Determine the (X, Y) coordinate at the center of the cell enclosing the given text.  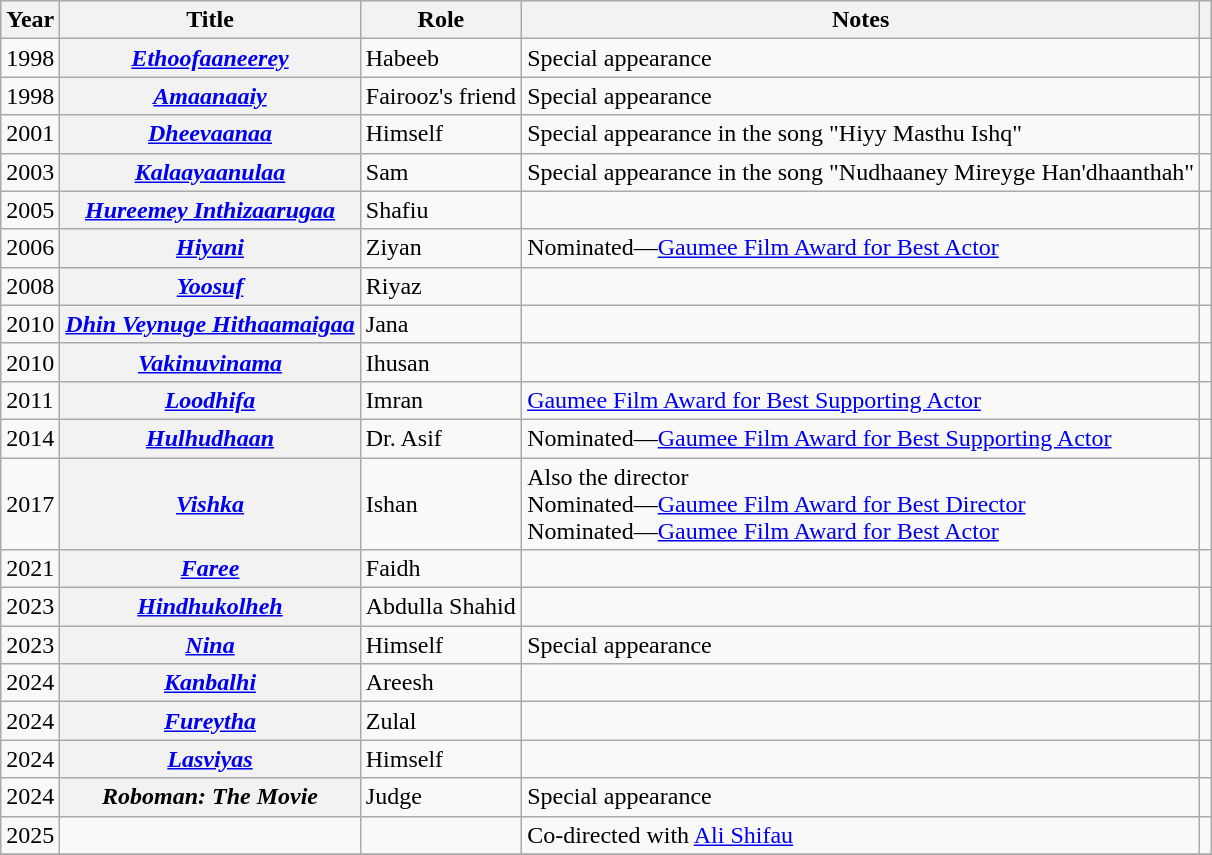
Vakinuvinama (210, 362)
Faree (210, 569)
Gaumee Film Award for Best Supporting Actor (861, 400)
Hindhukolheh (210, 607)
Title (210, 20)
Judge (440, 797)
2005 (30, 210)
Nina (210, 645)
Sam (440, 172)
Ihusan (440, 362)
Role (440, 20)
Ethoofaaneerey (210, 58)
Shafiu (440, 210)
Lasviyas (210, 759)
Amaanaaiy (210, 96)
Habeeb (440, 58)
Co-directed with Ali Shifau (861, 835)
2008 (30, 286)
Also the directorNominated—Gaumee Film Award for Best DirectorNominated—Gaumee Film Award for Best Actor (861, 504)
Riyaz (440, 286)
Areesh (440, 683)
Loodhifa (210, 400)
Imran (440, 400)
2021 (30, 569)
Year (30, 20)
Ziyan (440, 248)
Zulal (440, 721)
Nominated—Gaumee Film Award for Best Supporting Actor (861, 438)
Fureytha (210, 721)
Abdulla Shahid (440, 607)
2017 (30, 504)
Kalaayaanulaa (210, 172)
Roboman: The Movie (210, 797)
Hulhudhaan (210, 438)
Special appearance in the song "Nudhaaney Mireyge Han'dhaanthah" (861, 172)
2011 (30, 400)
2001 (30, 134)
Yoosuf (210, 286)
Jana (440, 324)
Special appearance in the song "Hiyy Masthu Ishq" (861, 134)
Dr. Asif (440, 438)
Vishka (210, 504)
Fairooz's friend (440, 96)
Notes (861, 20)
Ishan (440, 504)
Kanbalhi (210, 683)
2003 (30, 172)
Dheevaanaa (210, 134)
Nominated—Gaumee Film Award for Best Actor (861, 248)
Dhin Veynuge Hithaamaigaa (210, 324)
Hureemey Inthizaarugaa (210, 210)
Faidh (440, 569)
2025 (30, 835)
2006 (30, 248)
2014 (30, 438)
Hiyani (210, 248)
